Return the (X, Y) coordinate for the center point of the cell that contains the specified text.  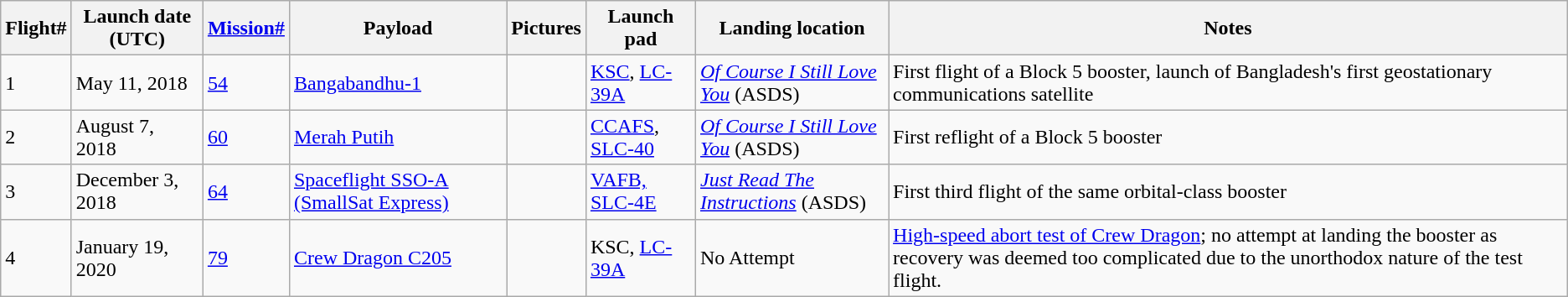
No Attempt (792, 258)
Mission# (246, 29)
Merah Putih (397, 138)
CCAFS, SLC-40 (640, 138)
Pictures (546, 29)
Landing location (792, 29)
January 19, 2020 (137, 258)
3 (36, 191)
Bangabandhu-1 (397, 82)
Notes (1228, 29)
Launch date (UTC) (137, 29)
Launch pad (640, 29)
60 (246, 138)
64 (246, 191)
2 (36, 138)
Flight# (36, 29)
1 (36, 82)
First reflight of a Block 5 booster (1228, 138)
4 (36, 258)
May 11, 2018 (137, 82)
Crew Dragon C205 (397, 258)
First third flight of the same orbital-class booster (1228, 191)
Just Read The Instructions (ASDS) (792, 191)
79 (246, 258)
December 3, 2018 (137, 191)
August 7, 2018 (137, 138)
VAFB, SLC-4E (640, 191)
54 (246, 82)
Spaceflight SSO-A (SmallSat Express) (397, 191)
Payload (397, 29)
First flight of a Block 5 booster, launch of Bangladesh's first geostationary communications satellite (1228, 82)
